Return the [x, y] coordinate for the center point of the cell that contains the specified text.  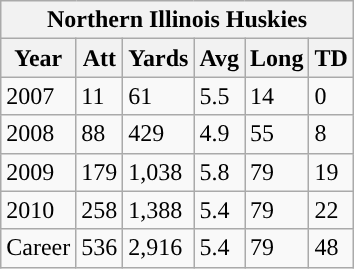
1,388 [158, 210]
4.9 [220, 134]
2008 [38, 134]
258 [100, 210]
179 [100, 172]
Att [100, 58]
55 [277, 134]
Career [38, 248]
Long [277, 58]
536 [100, 248]
Avg [220, 58]
TD [331, 58]
5.5 [220, 96]
5.8 [220, 172]
429 [158, 134]
88 [100, 134]
14 [277, 96]
1,038 [158, 172]
22 [331, 210]
0 [331, 96]
2007 [38, 96]
Year [38, 58]
2009 [38, 172]
2010 [38, 210]
19 [331, 172]
61 [158, 96]
Yards [158, 58]
8 [331, 134]
48 [331, 248]
11 [100, 96]
Northern Illinois Huskies [178, 20]
2,916 [158, 248]
